Detect which cell encompasses the target text, then output its [x, y] center coordinate. 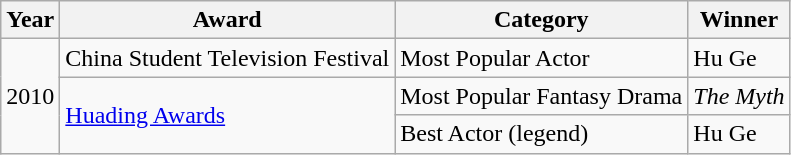
Year [30, 20]
China Student Television Festival [228, 58]
Best Actor (legend) [542, 134]
2010 [30, 96]
Winner [739, 20]
The Myth [739, 96]
Most Popular Fantasy Drama [542, 96]
Category [542, 20]
Huading Awards [228, 115]
Most Popular Actor [542, 58]
Award [228, 20]
